Pinpoint the cell where the given text exists, returning its [x, y] midpoint coordinate. 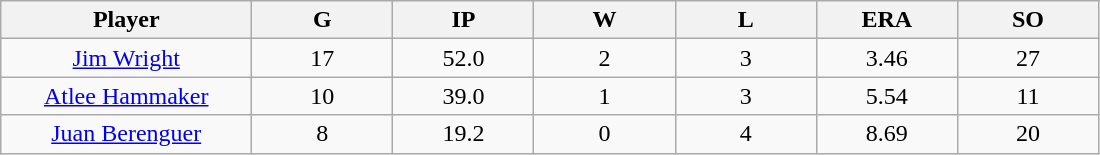
G [322, 20]
39.0 [464, 96]
8.69 [886, 134]
L [746, 20]
W [604, 20]
20 [1028, 134]
IP [464, 20]
19.2 [464, 134]
ERA [886, 20]
52.0 [464, 58]
Juan Berenguer [126, 134]
3.46 [886, 58]
8 [322, 134]
Jim Wright [126, 58]
2 [604, 58]
Atlee Hammaker [126, 96]
11 [1028, 96]
5.54 [886, 96]
1 [604, 96]
10 [322, 96]
0 [604, 134]
SO [1028, 20]
27 [1028, 58]
17 [322, 58]
4 [746, 134]
Player [126, 20]
